Identify which cell holds the provided text, then report its [x, y] central coordinate. 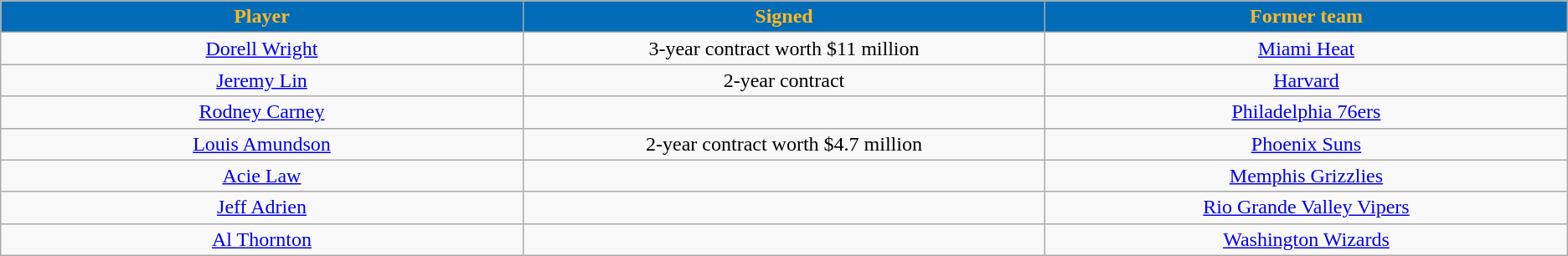
Al Thornton [261, 239]
Dorell Wright [261, 49]
Rodney Carney [261, 112]
Phoenix Suns [1307, 144]
Washington Wizards [1307, 239]
Jeremy Lin [261, 80]
Player [261, 17]
Louis Amundson [261, 144]
Rio Grande Valley Vipers [1307, 207]
Harvard [1307, 80]
Miami Heat [1307, 49]
2-year contract [784, 80]
3-year contract worth $11 million [784, 49]
Acie Law [261, 176]
Former team [1307, 17]
Signed [784, 17]
Philadelphia 76ers [1307, 112]
2-year contract worth $4.7 million [784, 144]
Memphis Grizzlies [1307, 176]
Jeff Adrien [261, 207]
